Identify which cell holds the provided text, then report its [X, Y] central coordinate. 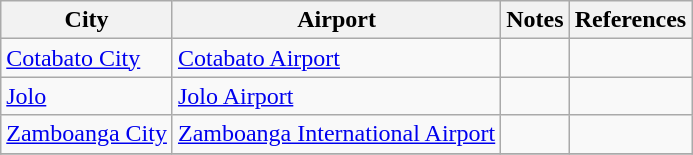
City [87, 20]
Cotabato Airport [336, 58]
Zamboanga City [87, 134]
Zamboanga International Airport [336, 134]
Notes [535, 20]
References [630, 20]
Jolo [87, 96]
Cotabato City [87, 58]
Jolo Airport [336, 96]
Airport [336, 20]
